Extract the (X, Y) coordinate from the center of the cell holding the provided text.  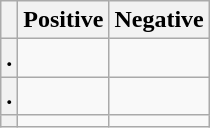
Negative (159, 20)
Positive (64, 20)
